From the cell containing the given text, extract its center point as (X, Y) coordinate. 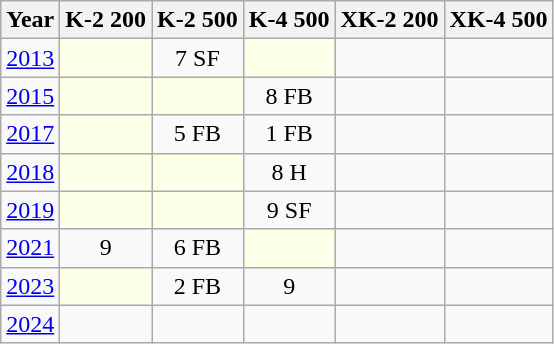
K-2 200 (106, 20)
8 H (289, 172)
1 FB (289, 134)
5 FB (198, 134)
XK-2 200 (390, 20)
2021 (30, 248)
2 FB (198, 286)
9 SF (289, 210)
Year (30, 20)
2017 (30, 134)
2023 (30, 286)
K-2 500 (198, 20)
XK-4 500 (498, 20)
7 SF (198, 58)
2024 (30, 324)
2013 (30, 58)
8 FB (289, 96)
6 FB (198, 248)
2015 (30, 96)
K-4 500 (289, 20)
2018 (30, 172)
2019 (30, 210)
